Locate the cell with the specified text and output its [X, Y] center coordinate. 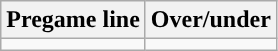
Pregame line [74, 20]
Over/under [210, 20]
